Output the (X, Y) coordinate of the center of the cell containing the given text.  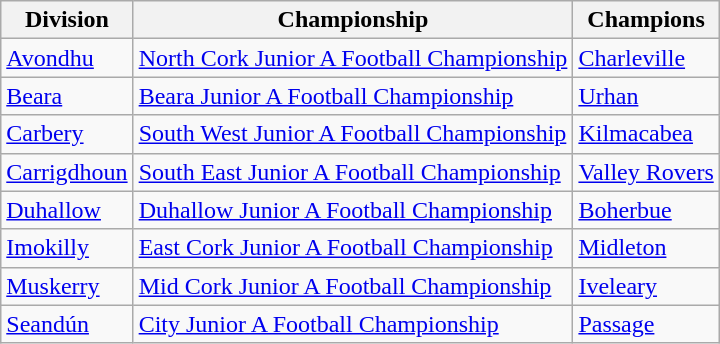
Midleton (646, 248)
Beara Junior A Football Championship (353, 96)
North Cork Junior A Football Championship (353, 58)
Valley Rovers (646, 172)
Iveleary (646, 286)
Passage (646, 324)
Carrigdhoun (67, 172)
Beara (67, 96)
Division (67, 20)
Champions (646, 20)
Carbery (67, 134)
Urhan (646, 96)
Championship (353, 20)
Avondhu (67, 58)
South West Junior A Football Championship (353, 134)
South East Junior A Football Championship (353, 172)
Duhallow (67, 210)
Kilmacabea (646, 134)
Mid Cork Junior A Football Championship (353, 286)
Imokilly (67, 248)
Charleville (646, 58)
Seandún (67, 324)
East Cork Junior A Football Championship (353, 248)
Duhallow Junior A Football Championship (353, 210)
Boherbue (646, 210)
Muskerry (67, 286)
City Junior A Football Championship (353, 324)
